Scan for the cell matching the given text and deliver its (X, Y) coordinate at center. 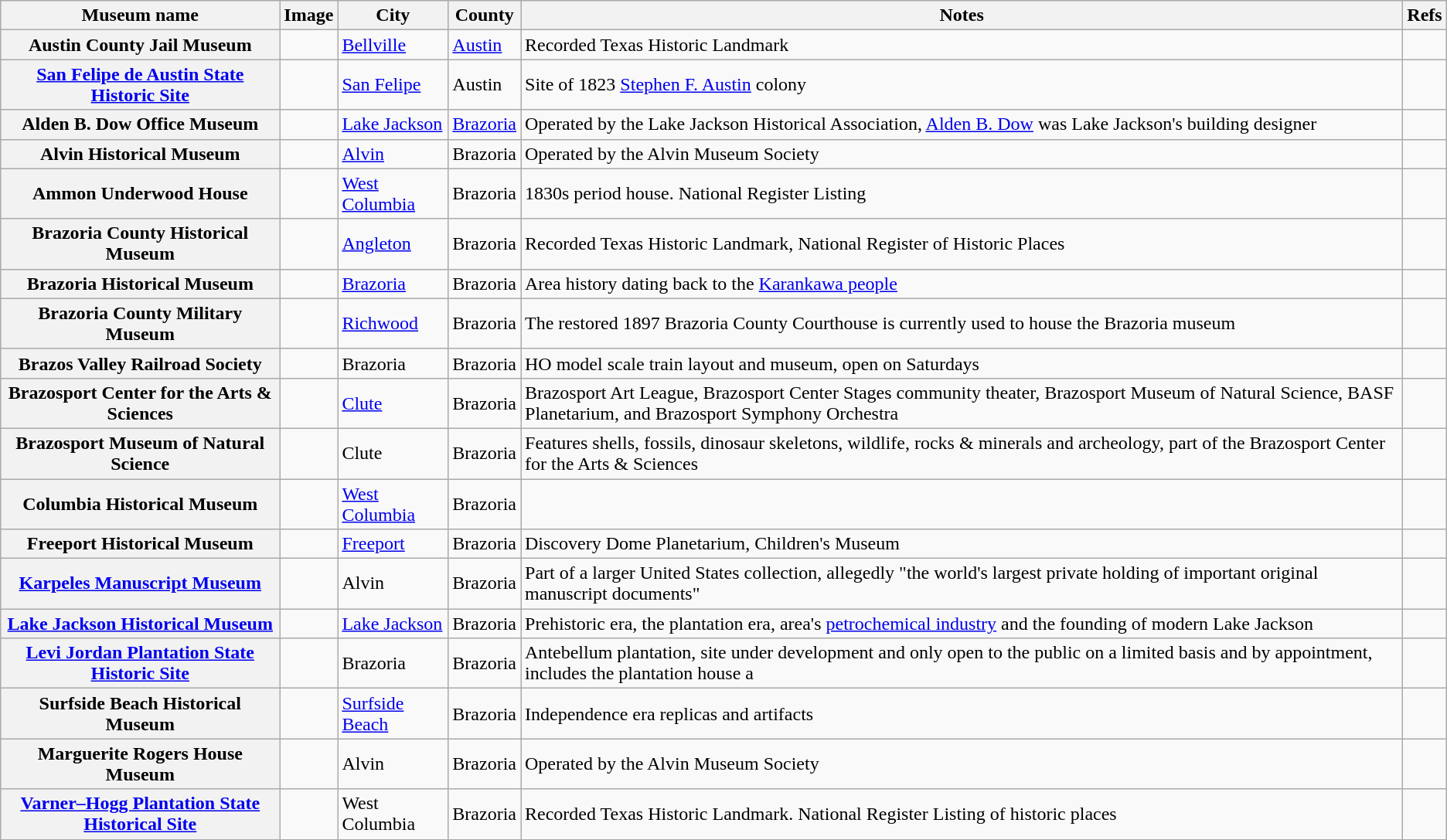
Surfside Beach Historical Museum (141, 714)
Recorded Texas Historic Landmark, National Register of Historic Places (962, 244)
Karpeles Manuscript Museum (141, 584)
Discovery Dome Planetarium, Children's Museum (962, 544)
Richwood (393, 323)
Brazosport Center for the Arts & Sciences (141, 403)
Ammon Underwood House (141, 193)
Brazos Valley Railroad Society (141, 363)
Area history dating back to the Karankawa people (962, 284)
HO model scale train layout and museum, open on Saturdays (962, 363)
Marguerite Rogers House Museum (141, 763)
Varner–Hogg Plantation State Historical Site (141, 814)
Prehistoric era, the plantation era, area's petrochemical industry and the founding of modern Lake Jackson (962, 624)
Surfside Beach (393, 714)
Features shells, fossils, dinosaur skeletons, wildlife, rocks & minerals and archeology, part of the Brazosport Center for the Arts & Sciences (962, 453)
Austin County Jail Museum (141, 45)
Bellville (393, 45)
Brazosport Museum of Natural Science (141, 453)
Notes (962, 15)
Freeport (393, 544)
Lake Jackson Historical Museum (141, 624)
City (393, 15)
Image (309, 15)
Recorded Texas Historic Landmark. National Register Listing of historic places (962, 814)
The restored 1897 Brazoria County Courthouse is currently used to house the Brazoria museum (962, 323)
Freeport Historical Museum (141, 544)
Columbia Historical Museum (141, 504)
1830s period house. National Register Listing (962, 193)
Alvin Historical Museum (141, 154)
Antebellum plantation, site under development and only open to the public on a limited basis and by appointment, includes the plantation house a (962, 663)
Alden B. Dow Office Museum (141, 124)
Part of a larger United States collection, allegedly "the world's largest private holding of important original manuscript documents" (962, 584)
Recorded Texas Historic Landmark (962, 45)
Site of 1823 Stephen F. Austin colony (962, 85)
Brazoria County Military Museum (141, 323)
Refs (1425, 15)
Brazoria County Historical Museum (141, 244)
Independence era replicas and artifacts (962, 714)
County (485, 15)
Operated by the Lake Jackson Historical Association, Alden B. Dow was Lake Jackson's building designer (962, 124)
Museum name (141, 15)
Levi Jordan Plantation State Historic Site (141, 663)
Angleton (393, 244)
San Felipe (393, 85)
Brazoria Historical Museum (141, 284)
San Felipe de Austin State Historic Site (141, 85)
